Search for the cell housing the specified text and yield its (X, Y) center coordinate. 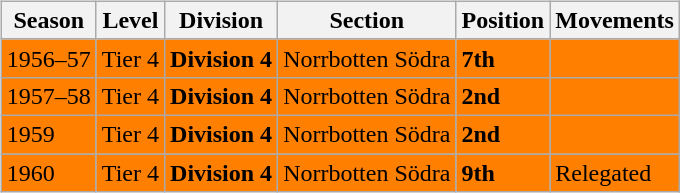
7th (503, 58)
Movements (615, 20)
1956–57 (48, 58)
1957–58 (48, 96)
Relegated (615, 173)
Level (130, 20)
1959 (48, 134)
1960 (48, 173)
Division (222, 20)
9th (503, 173)
Section (367, 20)
Season (48, 20)
Position (503, 20)
